Output the (X, Y) coordinate of the center of the cell containing the given text.  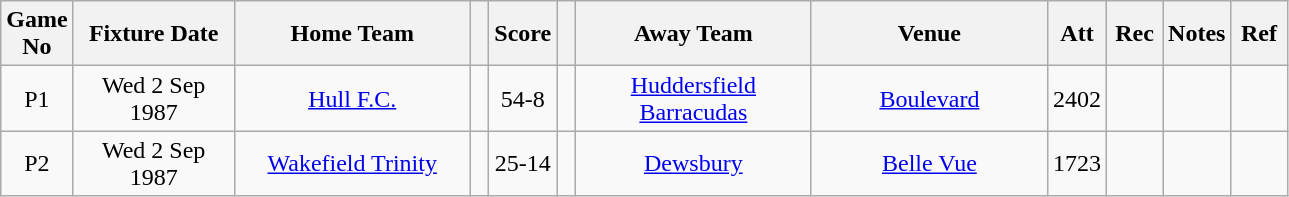
P1 (37, 98)
25-14 (523, 164)
Game No (37, 34)
54-8 (523, 98)
Away Team (693, 34)
Hull F.C. (352, 98)
Score (523, 34)
Boulevard (929, 98)
2402 (1076, 98)
Rec (1135, 34)
Huddersfield Barracudas (693, 98)
Dewsbury (693, 164)
Notes (1197, 34)
P2 (37, 164)
Home Team (352, 34)
Venue (929, 34)
Att (1076, 34)
Belle Vue (929, 164)
Wakefield Trinity (352, 164)
1723 (1076, 164)
Ref (1259, 34)
Fixture Date (154, 34)
